Detect which cell encompasses the target text, then output its (x, y) center coordinate. 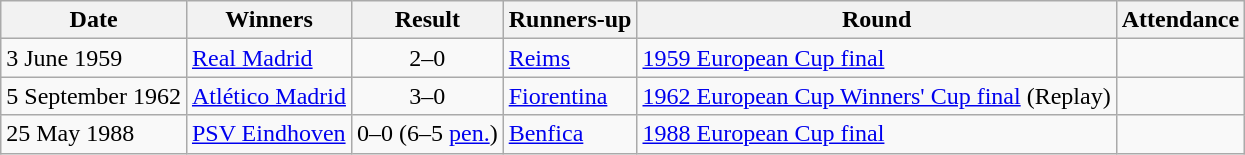
Round (876, 20)
Benfica (570, 134)
Result (427, 20)
Runners-up (570, 20)
2–0 (427, 58)
1959 European Cup final (876, 58)
3–0 (427, 96)
1962 European Cup Winners' Cup final (Replay) (876, 96)
Atlético Madrid (268, 96)
Reims (570, 58)
Attendance (1180, 20)
5 September 1962 (94, 96)
25 May 1988 (94, 134)
PSV Eindhoven (268, 134)
Fiorentina (570, 96)
3 June 1959 (94, 58)
1988 European Cup final (876, 134)
0–0 (6–5 pen.) (427, 134)
Date (94, 20)
Real Madrid (268, 58)
Winners (268, 20)
